Output the [X, Y] coordinate of the center of the cell containing the given text.  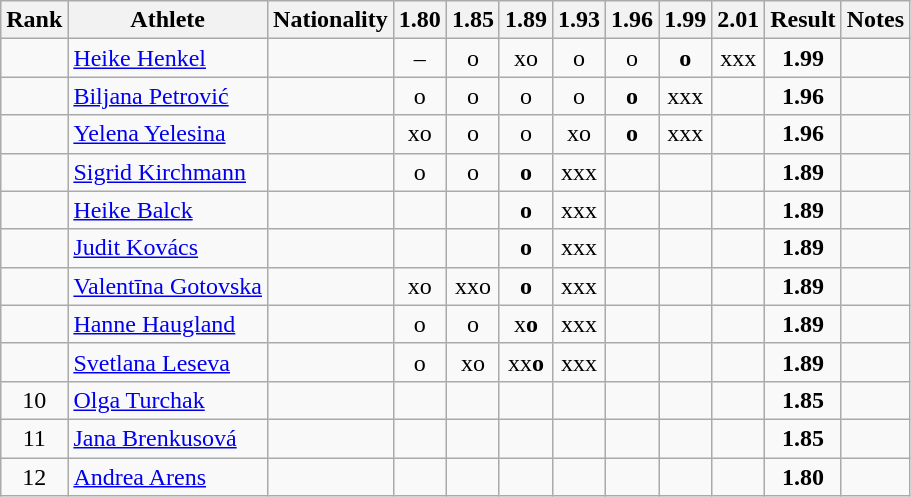
Jana Brenkusová [168, 438]
Sigrid Kirchmann [168, 172]
Judit Kovács [168, 248]
Rank [34, 20]
Andrea Arens [168, 477]
1.93 [578, 20]
11 [34, 438]
Olga Turchak [168, 400]
Svetlana Leseva [168, 362]
12 [34, 477]
2.01 [738, 20]
Biljana Petrović [168, 96]
Heike Balck [168, 210]
Nationality [331, 20]
Athlete [168, 20]
Notes [875, 20]
Hanne Haugland [168, 324]
Heike Henkel [168, 58]
10 [34, 400]
Valentīna Gotovska [168, 286]
Yelena Yelesina [168, 134]
Result [803, 20]
– [420, 58]
